Search for the cell housing the specified text and yield its [x, y] center coordinate. 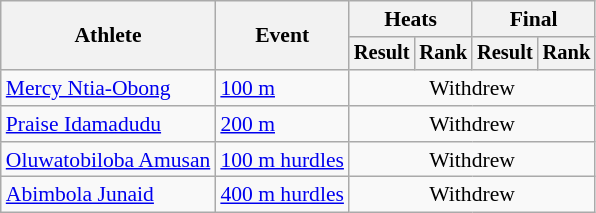
Athlete [108, 36]
Praise Idamadudu [108, 124]
200 m [282, 124]
Abimbola Junaid [108, 195]
100 m hurdles [282, 160]
100 m [282, 88]
Event [282, 36]
Oluwatobiloba Amusan [108, 160]
Heats [410, 19]
Mercy Ntia-Obong [108, 88]
Final [534, 19]
400 m hurdles [282, 195]
